Detect which cell encompasses the target text, then output its [X, Y] center coordinate. 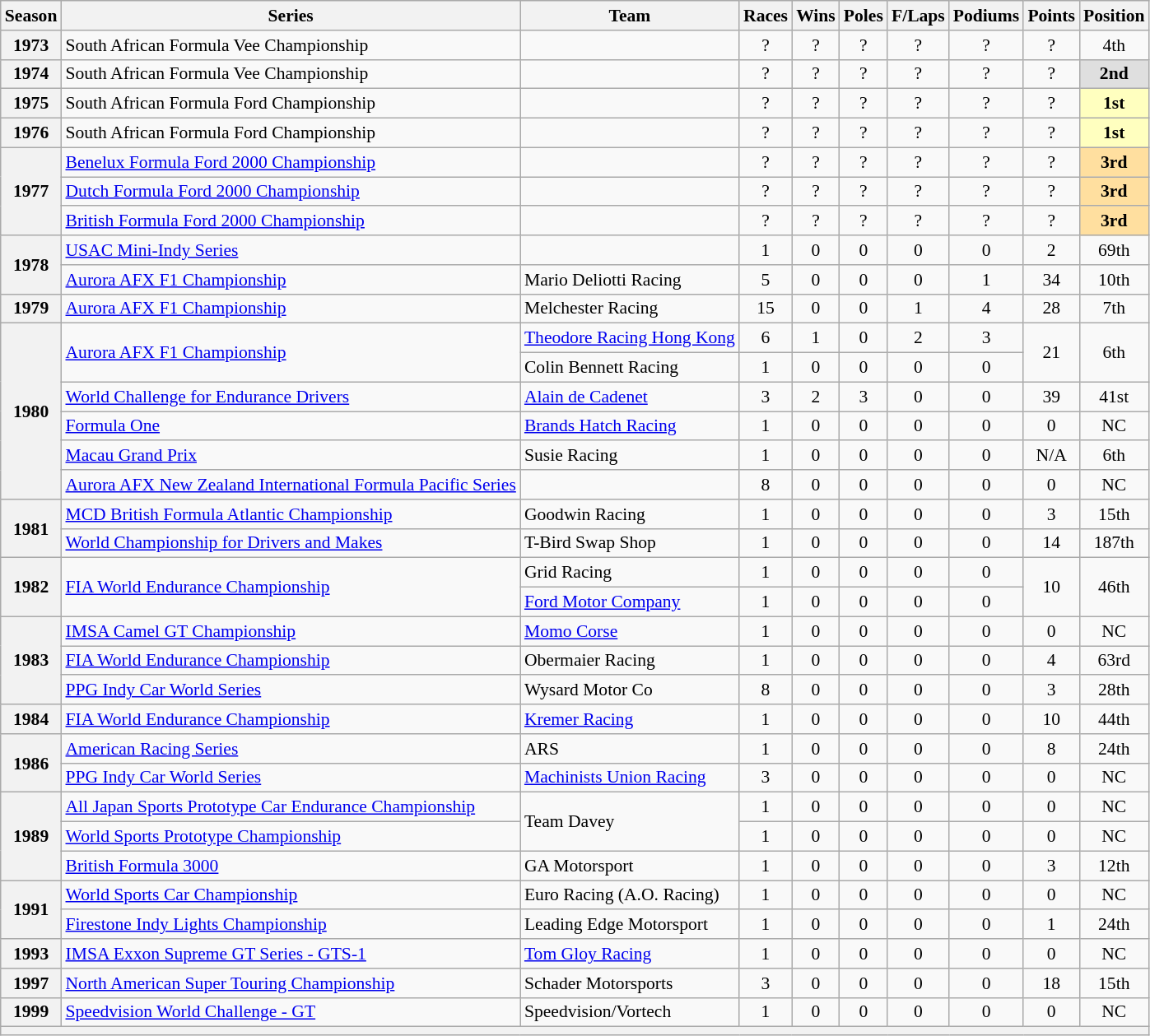
34 [1051, 280]
North American Super Touring Championship [290, 983]
5 [766, 280]
Benelux Formula Ford 2000 Championship [290, 162]
15 [766, 309]
Tom Gloy Racing [630, 954]
Podiums [986, 16]
F/Laps [919, 16]
Wysard Motor Co [630, 690]
ARS [630, 749]
Goodwin Racing [630, 514]
1984 [31, 719]
Theodore Racing Hong Kong [630, 338]
Formula One [290, 426]
28 [1051, 309]
Mario Deliotti Racing [630, 280]
41st [1114, 397]
British Formula 3000 [290, 866]
Ford Motor Company [630, 602]
1977 [31, 191]
Season [31, 16]
World Sports Car Championship [290, 895]
World Challenge for Endurance Drivers [290, 397]
World Sports Prototype Championship [290, 837]
Obermaier Racing [630, 661]
1999 [31, 1012]
USAC Mini-Indy Series [290, 250]
1989 [31, 836]
Grid Racing [630, 573]
Euro Racing (A.O. Racing) [630, 895]
1991 [31, 910]
N/A [1051, 456]
GA Motorsport [630, 866]
Poles [864, 16]
44th [1114, 719]
1975 [31, 104]
39 [1051, 397]
Leading Edge Motorsport [630, 925]
Points [1051, 16]
Aurora AFX New Zealand International Formula Pacific Series [290, 485]
1980 [31, 411]
Speedvision/Vortech [630, 1012]
Melchester Racing [630, 309]
Races [766, 16]
British Formula Ford 2000 Championship [290, 221]
6 [766, 338]
Alain de Cadenet [630, 397]
63rd [1114, 661]
1974 [31, 74]
1982 [31, 588]
T-Bird Swap Shop [630, 543]
Colin Bennett Racing [630, 368]
Machinists Union Racing [630, 778]
1981 [31, 528]
46th [1114, 588]
1973 [31, 45]
Series [290, 16]
1993 [31, 954]
IMSA Camel GT Championship [290, 631]
Speedvision World Challenge - GT [290, 1012]
28th [1114, 690]
Momo Corse [630, 631]
4th [1114, 45]
World Championship for Drivers and Makes [290, 543]
1976 [31, 133]
69th [1114, 250]
IMSA Exxon Supreme GT Series - GTS-1 [290, 954]
187th [1114, 543]
1978 [31, 265]
Brands Hatch Racing [630, 426]
American Racing Series [290, 749]
12th [1114, 866]
Position [1114, 16]
1997 [31, 983]
1979 [31, 309]
Schader Motorsports [630, 983]
21 [1051, 352]
1983 [31, 660]
10th [1114, 280]
Dutch Formula Ford 2000 Championship [290, 192]
Firestone Indy Lights Championship [290, 925]
Susie Racing [630, 456]
18 [1051, 983]
Wins [816, 16]
2nd [1114, 74]
Team [630, 16]
14 [1051, 543]
Kremer Racing [630, 719]
7th [1114, 309]
Team Davey [630, 821]
All Japan Sports Prototype Car Endurance Championship [290, 807]
MCD British Formula Atlantic Championship [290, 514]
1986 [31, 764]
Macau Grand Prix [290, 456]
